Find where the given text appears and provide that cell's center as [X, Y] coordinate. 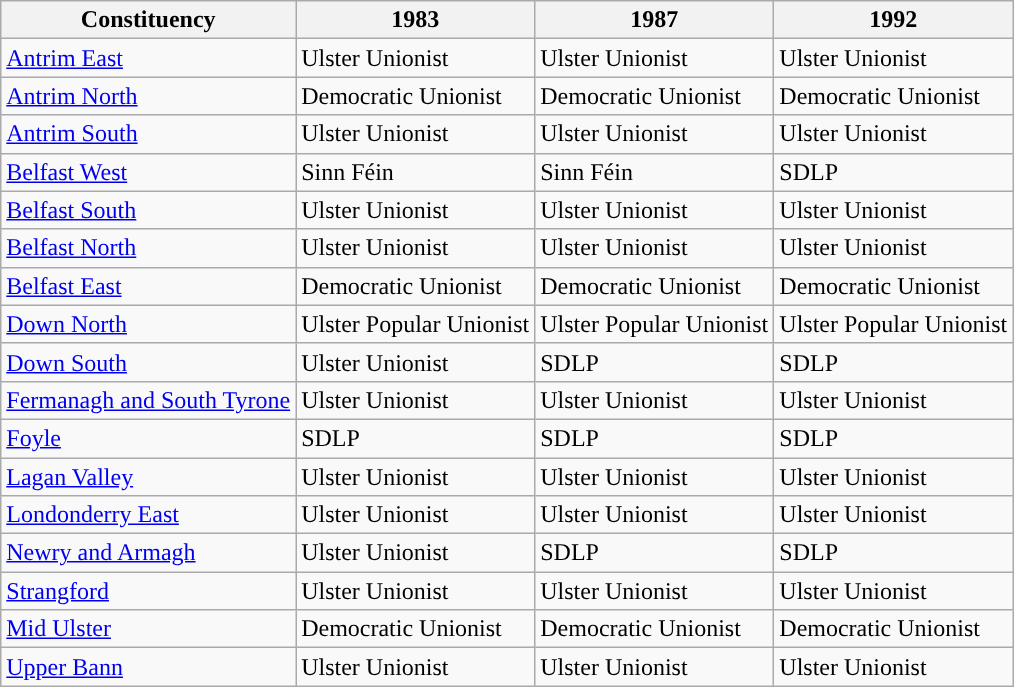
Strangford [148, 591]
Antrim East [148, 58]
Mid Ulster [148, 629]
Belfast West [148, 172]
1983 [416, 20]
Belfast South [148, 210]
Newry and Armagh [148, 553]
Upper Bann [148, 667]
Down North [148, 324]
1992 [894, 20]
Lagan Valley [148, 477]
Belfast North [148, 248]
Antrim North [148, 96]
Londonderry East [148, 515]
Fermanagh and South Tyrone [148, 400]
Antrim South [148, 134]
Belfast East [148, 286]
Down South [148, 362]
Constituency [148, 20]
Foyle [148, 438]
1987 [654, 20]
